Pinpoint the cell where the given text exists, returning its (X, Y) midpoint coordinate. 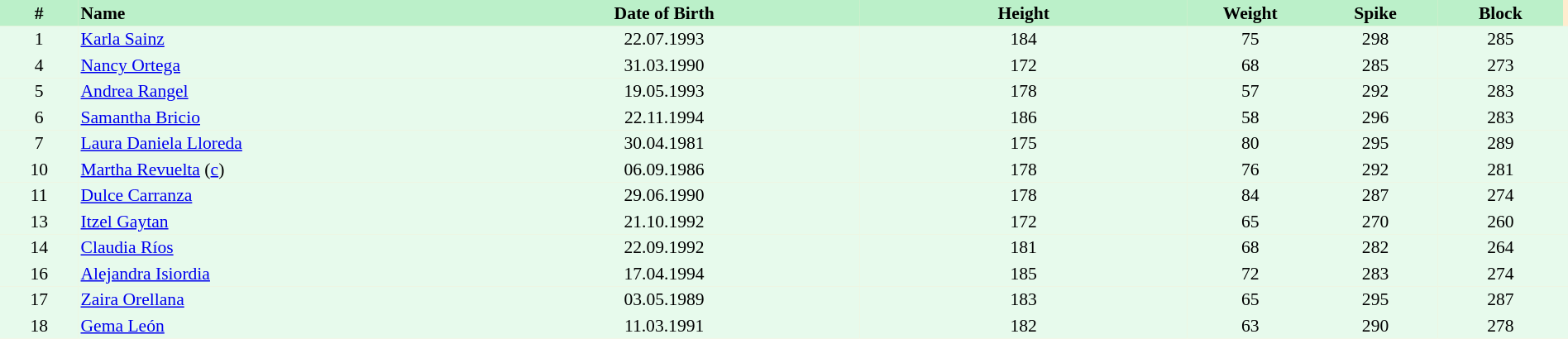
Samantha Bricio (273, 117)
4 (39, 65)
Spike (1374, 13)
296 (1374, 117)
298 (1374, 40)
Height (1024, 13)
6 (39, 117)
18 (39, 326)
Andrea Rangel (273, 91)
182 (1024, 326)
21.10.1992 (664, 222)
186 (1024, 117)
30.04.1981 (664, 144)
273 (1500, 65)
183 (1024, 299)
80 (1250, 144)
5 (39, 91)
281 (1500, 169)
19.05.1993 (664, 91)
84 (1250, 195)
Name (273, 13)
Laura Daniela Lloreda (273, 144)
Claudia Ríos (273, 248)
260 (1500, 222)
1 (39, 40)
185 (1024, 274)
14 (39, 248)
290 (1374, 326)
11.03.1991 (664, 326)
Block (1500, 13)
282 (1374, 248)
184 (1024, 40)
289 (1500, 144)
22.11.1994 (664, 117)
Dulce Carranza (273, 195)
17 (39, 299)
03.05.1989 (664, 299)
181 (1024, 248)
10 (39, 169)
11 (39, 195)
Gema León (273, 326)
7 (39, 144)
Itzel Gaytan (273, 222)
22.09.1992 (664, 248)
58 (1250, 117)
76 (1250, 169)
75 (1250, 40)
Martha Revuelta (c) (273, 169)
Weight (1250, 13)
13 (39, 222)
22.07.1993 (664, 40)
Zaira Orellana (273, 299)
264 (1500, 248)
57 (1250, 91)
72 (1250, 274)
# (39, 13)
29.06.1990 (664, 195)
175 (1024, 144)
17.04.1994 (664, 274)
06.09.1986 (664, 169)
Nancy Ortega (273, 65)
16 (39, 274)
Date of Birth (664, 13)
31.03.1990 (664, 65)
Karla Sainz (273, 40)
63 (1250, 326)
278 (1500, 326)
270 (1374, 222)
Alejandra Isiordia (273, 274)
